Locate the cell with the specified text and output its [x, y] center coordinate. 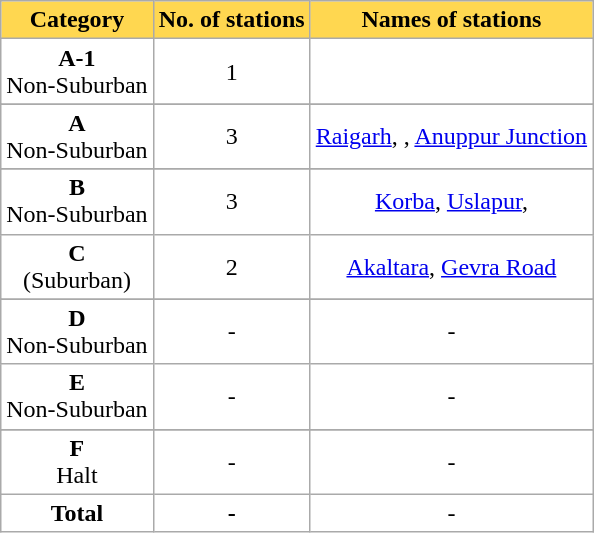
2 [232, 266]
FHalt [77, 462]
1 [232, 72]
ANon-Suburban [77, 136]
Total [77, 513]
A-1Non-Suburban [77, 72]
No. of stations [232, 20]
BNon-Suburban [77, 202]
Raigarh, , Anuppur Junction [451, 136]
Korba, Uslapur, [451, 202]
Names of stations [451, 20]
ENon-Suburban [77, 396]
Category [77, 20]
DNon-Suburban [77, 332]
Akaltara, Gevra Road [451, 266]
C(Suburban) [77, 266]
